Output the (x, y) coordinate of the center of the cell containing the given text.  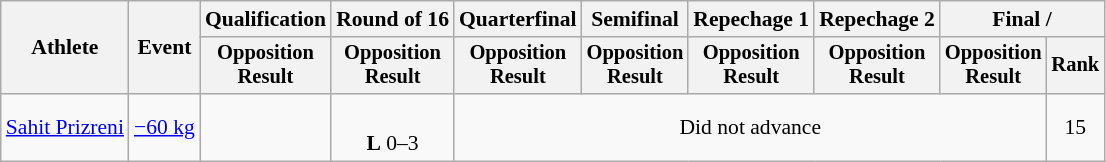
Sahit Prizreni (65, 128)
Final / (1022, 19)
Repechage 1 (751, 19)
Did not advance (750, 128)
L 0–3 (392, 128)
Semifinal (636, 19)
Event (164, 48)
−60 kg (164, 128)
Round of 16 (392, 19)
Repechage 2 (877, 19)
Quarterfinal (518, 19)
Qualification (266, 19)
15 (1076, 128)
Rank (1076, 66)
Athlete (65, 48)
